Output the (x, y) coordinate of the center of the cell containing the given text.  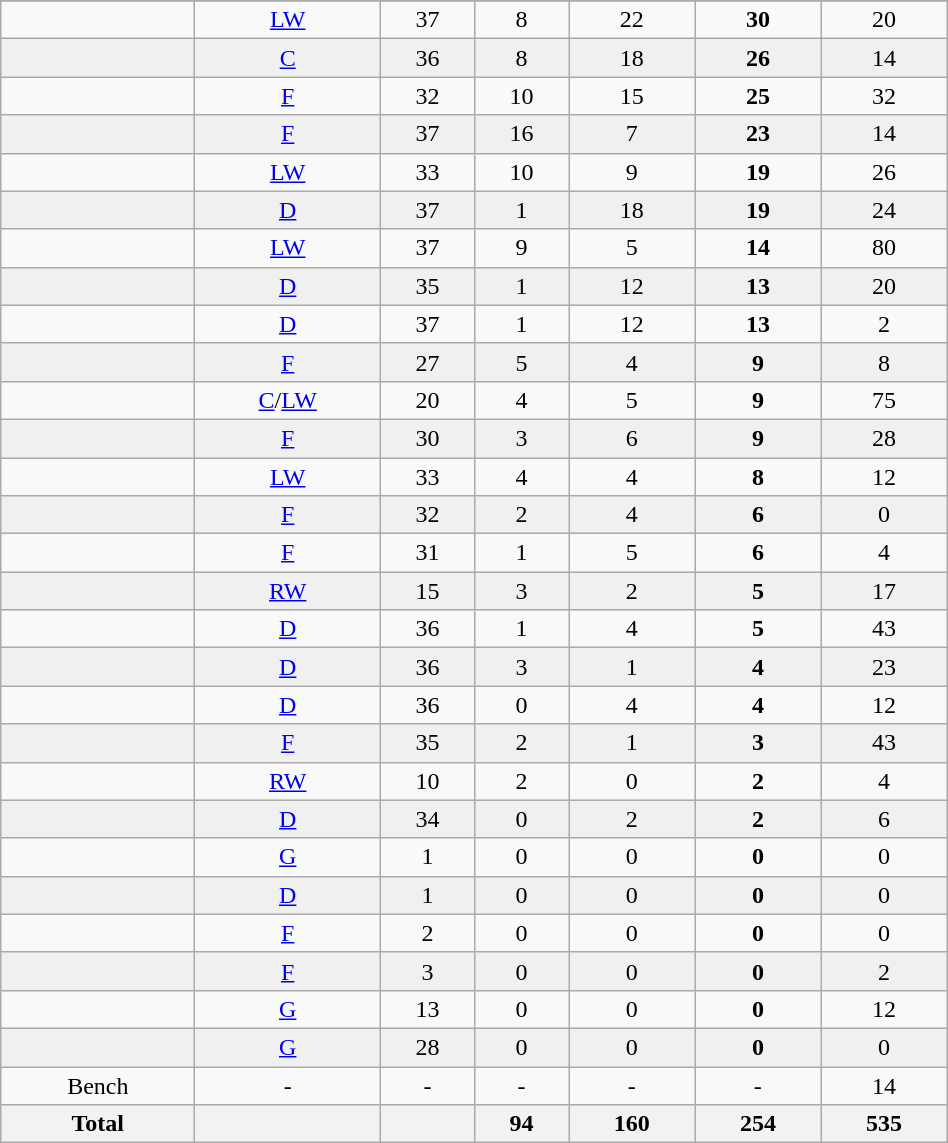
34 (428, 819)
22 (632, 20)
160 (632, 1124)
94 (522, 1124)
31 (428, 553)
16 (522, 134)
254 (758, 1124)
535 (884, 1124)
75 (884, 400)
Total (98, 1124)
17 (884, 591)
7 (632, 134)
C (288, 58)
24 (884, 210)
80 (884, 248)
Bench (98, 1085)
25 (758, 96)
C/LW (288, 400)
27 (428, 362)
